Provide the (x, y) coordinate of the cell's center where the given text is located.  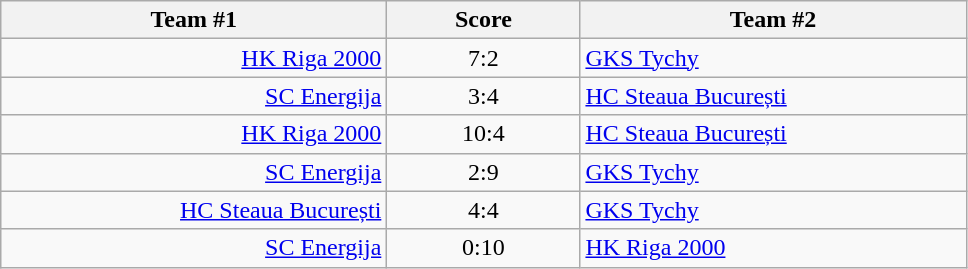
Score (484, 20)
4:4 (484, 210)
3:4 (484, 96)
10:4 (484, 134)
0:10 (484, 248)
2:9 (484, 172)
Team #1 (194, 20)
7:2 (484, 58)
Team #2 (773, 20)
